Locate the cell with the specified text and output its [X, Y] center coordinate. 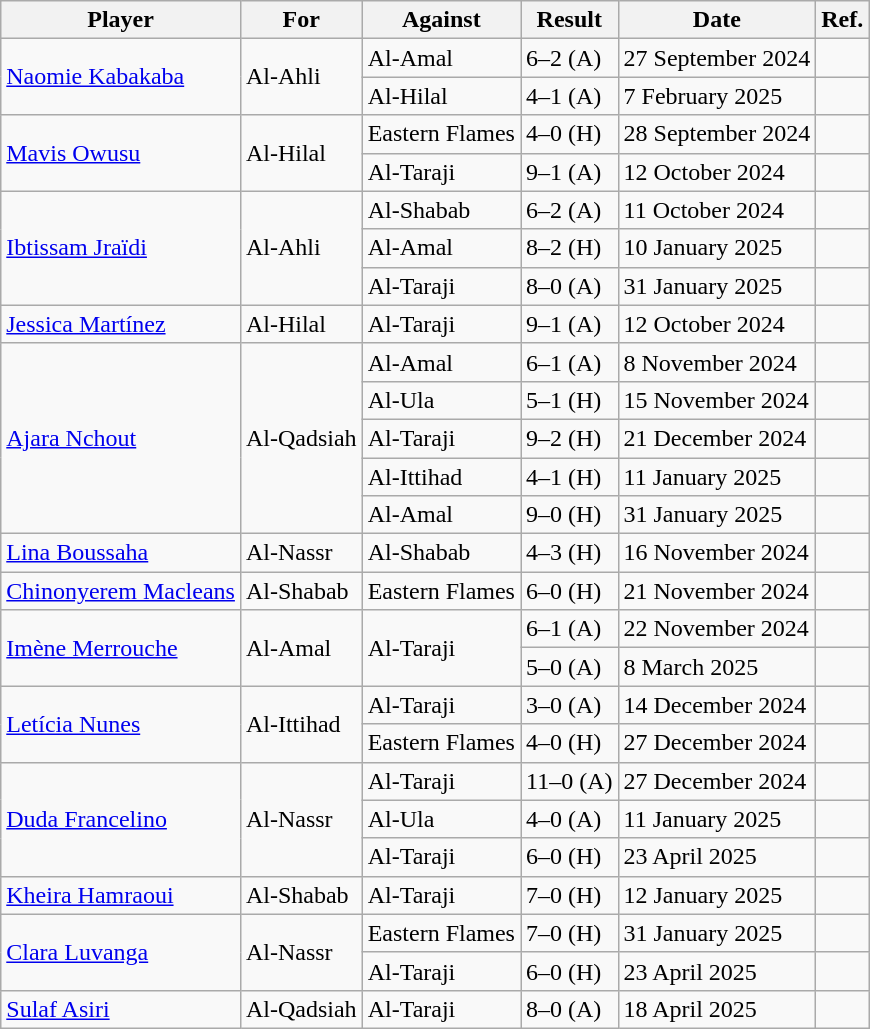
Naomie Kabakaba [121, 77]
4–1 (A) [569, 96]
8–2 (H) [569, 248]
Sulaf Asiri [121, 1009]
28 September 2024 [717, 134]
Ibtissam Jraïdi [121, 248]
For [301, 20]
14 December 2024 [717, 705]
Lina Boussaha [121, 553]
27 September 2024 [717, 58]
Duda Francelino [121, 819]
22 November 2024 [717, 629]
Ajara Nchout [121, 438]
7 February 2025 [717, 96]
21 November 2024 [717, 591]
10 January 2025 [717, 248]
5–0 (A) [569, 667]
Date [717, 20]
8 November 2024 [717, 362]
4–0 (A) [569, 819]
Jessica Martínez [121, 324]
12 January 2025 [717, 895]
11 October 2024 [717, 210]
16 November 2024 [717, 553]
9–2 (H) [569, 438]
Result [569, 20]
Against [441, 20]
11–0 (A) [569, 781]
Kheira Hamraoui [121, 895]
Player [121, 20]
21 December 2024 [717, 438]
4–3 (H) [569, 553]
Letícia Nunes [121, 724]
3–0 (A) [569, 705]
15 November 2024 [717, 400]
Mavis Owusu [121, 153]
9–0 (H) [569, 515]
18 April 2025 [717, 1009]
4–1 (H) [569, 477]
Chinonyerem Macleans [121, 591]
Imène Merrouche [121, 648]
8 March 2025 [717, 667]
5–1 (H) [569, 400]
Ref. [842, 20]
Clara Luvanga [121, 952]
